For the text-containing cell, return its midpoint in [X, Y] coordinate format. 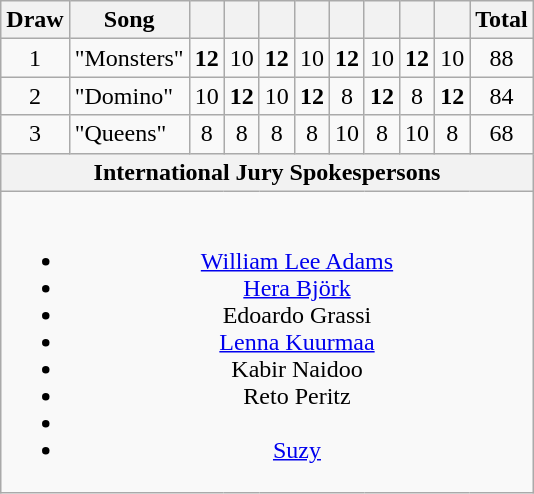
International Jury Spokespersons [267, 172]
3 [35, 134]
"Domino" [129, 96]
68 [502, 134]
2 [35, 96]
1 [35, 58]
Total [502, 20]
"Queens" [129, 134]
88 [502, 58]
Song [129, 20]
84 [502, 96]
"Monsters" [129, 58]
William Lee Adams Hera Björk Edoardo Grassi Lenna Kuurmaa Kabir Naidoo Reto Peritz Suzy [267, 342]
Draw [35, 20]
